Scan for the cell matching the given text and deliver its [X, Y] coordinate at center. 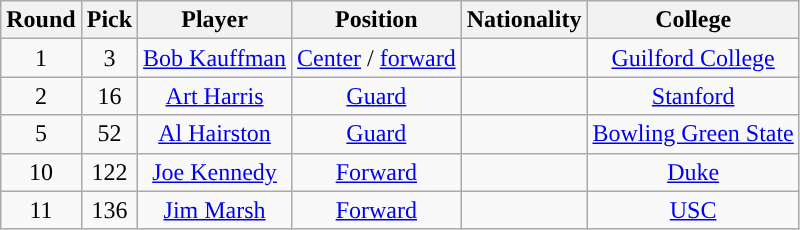
Al Hairston [215, 134]
Duke [693, 172]
Center / forward [377, 58]
10 [41, 172]
16 [109, 96]
Nationality [524, 20]
122 [109, 172]
Position [377, 20]
Guilford College [693, 58]
3 [109, 58]
136 [109, 210]
52 [109, 134]
Bob Kauffman [215, 58]
Joe Kennedy [215, 172]
College [693, 20]
11 [41, 210]
Stanford [693, 96]
1 [41, 58]
5 [41, 134]
Art Harris [215, 96]
Pick [109, 20]
Player [215, 20]
USC [693, 210]
Round [41, 20]
2 [41, 96]
Bowling Green State [693, 134]
Jim Marsh [215, 210]
